Return [x, y] of the center of cell containing provided text 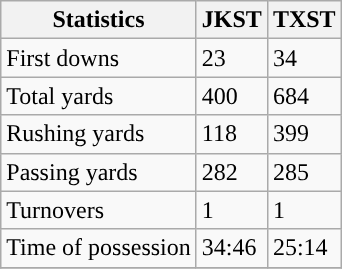
Total yards [99, 96]
285 [304, 172]
23 [232, 58]
Passing yards [99, 172]
Statistics [99, 20]
JKST [232, 20]
Time of possession [99, 248]
TXST [304, 20]
400 [232, 96]
Rushing yards [99, 134]
Turnovers [99, 210]
25:14 [304, 248]
First downs [99, 58]
34:46 [232, 248]
118 [232, 134]
34 [304, 58]
684 [304, 96]
399 [304, 134]
282 [232, 172]
